Return the (x, y) coordinate for the center point of the cell that contains the specified text.  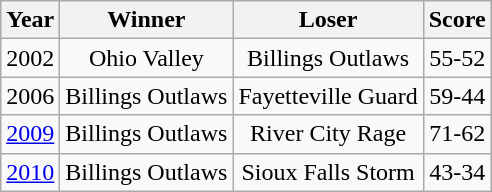
Year (30, 20)
Fayetteville Guard (328, 96)
55-52 (457, 58)
2002 (30, 58)
Sioux Falls Storm (328, 172)
River City Rage (328, 134)
Ohio Valley (146, 58)
71-62 (457, 134)
Winner (146, 20)
2006 (30, 96)
Score (457, 20)
2009 (30, 134)
59-44 (457, 96)
2010 (30, 172)
43-34 (457, 172)
Loser (328, 20)
